Locate the cell with the specified text and output its (X, Y) center coordinate. 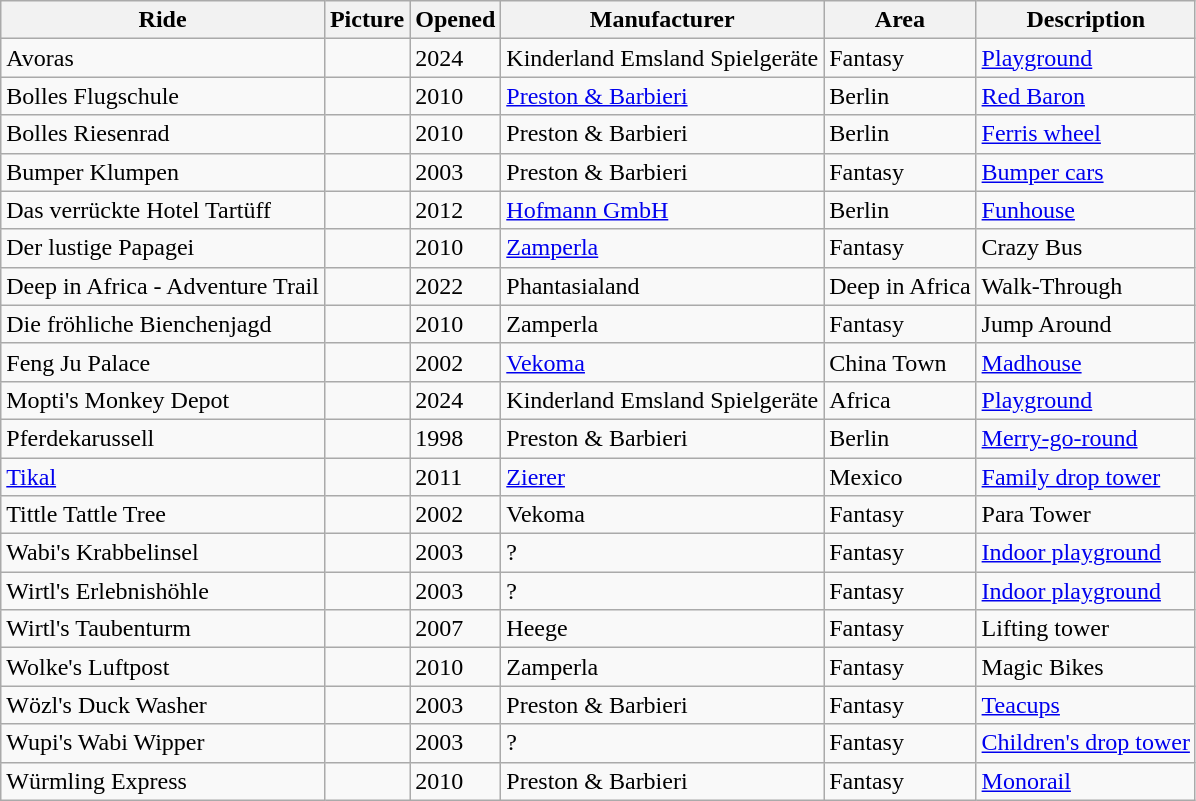
Teacups (1086, 705)
Heege (662, 629)
Ride (163, 20)
Madhouse (1086, 362)
Bumper Klumpen (163, 172)
Wabi's Krabbelinsel (163, 553)
Deep in Africa (900, 286)
Family drop tower (1086, 477)
Manufacturer (662, 20)
Magic Bikes (1086, 667)
Opened (456, 20)
Merry-go-round (1086, 438)
Area (900, 20)
Lifting tower (1086, 629)
Children's drop tower (1086, 743)
2012 (456, 210)
Wupi's Wabi Wipper (163, 743)
Ferris wheel (1086, 134)
Hofmann GmbH (662, 210)
Tikal (163, 477)
2022 (456, 286)
Monorail (1086, 781)
Avoras (163, 58)
Tittle Tattle Tree (163, 515)
2011 (456, 477)
Die fröhliche Bienchenjagd (163, 324)
1998 (456, 438)
Walk-Through (1086, 286)
Wolke's Luftpost (163, 667)
China Town (900, 362)
Der lustige Papagei (163, 248)
Crazy Bus (1086, 248)
Phantasialand (662, 286)
Bolles Riesenrad (163, 134)
Picture (366, 20)
Das verrückte Hotel Tartüff (163, 210)
Jump Around (1086, 324)
Description (1086, 20)
Bumper cars (1086, 172)
Bolles Flugschule (163, 96)
Funhouse (1086, 210)
Wözl's Duck Washer (163, 705)
Pferdekarussell (163, 438)
Africa (900, 400)
Wirtl's Taubenturm (163, 629)
Red Baron (1086, 96)
Mexico (900, 477)
Würmling Express (163, 781)
2007 (456, 629)
Deep in Africa - Adventure Trail (163, 286)
Mopti's Monkey Depot (163, 400)
Zierer (662, 477)
Wirtl's Erlebnishöhle (163, 591)
Para Tower (1086, 515)
Feng Ju Palace (163, 362)
